Return [X, Y] of the center of cell containing provided text 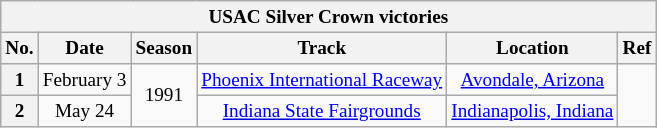
USAC Silver Crown victories [328, 17]
1 [20, 80]
No. [20, 48]
Season [164, 48]
Indiana State Fairgrounds [322, 111]
Indianapolis, Indiana [532, 111]
Avondale, Arizona [532, 80]
Ref [637, 48]
Date [84, 48]
Location [532, 48]
2 [20, 111]
Phoenix International Raceway [322, 80]
1991 [164, 96]
February 3 [84, 80]
May 24 [84, 111]
Track [322, 48]
